For the text-containing cell, return its midpoint in (x, y) coordinate format. 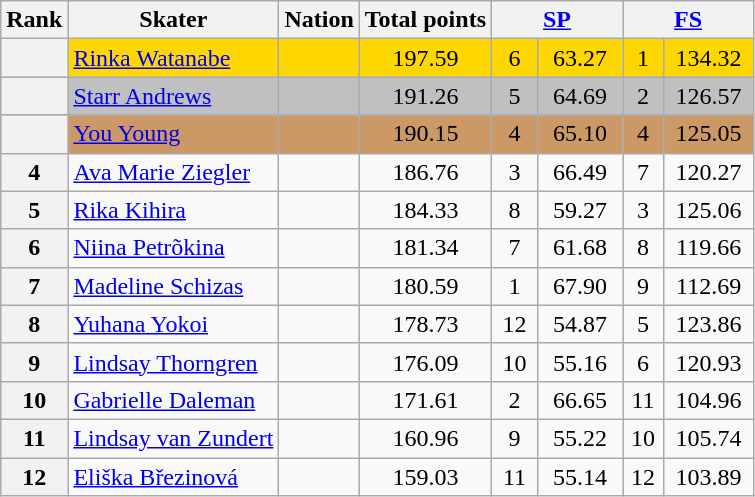
119.66 (709, 248)
126.57 (709, 96)
191.26 (425, 96)
55.16 (580, 362)
125.05 (709, 134)
Skater (174, 20)
66.49 (580, 172)
55.14 (580, 477)
Yuhana Yokoi (174, 324)
105.74 (709, 438)
Lindsay van Zundert (174, 438)
120.27 (709, 172)
64.69 (580, 96)
Eliška Březinová (174, 477)
FS (688, 20)
65.10 (580, 134)
186.76 (425, 172)
134.32 (709, 58)
159.03 (425, 477)
190.15 (425, 134)
180.59 (425, 286)
160.96 (425, 438)
54.87 (580, 324)
Madeline Schizas (174, 286)
Niina Petrõkina (174, 248)
SP (558, 20)
197.59 (425, 58)
176.09 (425, 362)
Rika Kihira (174, 210)
63.27 (580, 58)
Total points (425, 20)
123.86 (709, 324)
181.34 (425, 248)
61.68 (580, 248)
66.65 (580, 400)
59.27 (580, 210)
103.89 (709, 477)
Rinka Watanabe (174, 58)
55.22 (580, 438)
104.96 (709, 400)
112.69 (709, 286)
67.90 (580, 286)
120.93 (709, 362)
171.61 (425, 400)
Rank (34, 20)
Starr Andrews (174, 96)
Ava Marie Ziegler (174, 172)
Nation (319, 20)
178.73 (425, 324)
Lindsay Thorngren (174, 362)
125.06 (709, 210)
Gabrielle Daleman (174, 400)
184.33 (425, 210)
You Young (174, 134)
